Scan for the cell matching the given text and deliver its (X, Y) coordinate at center. 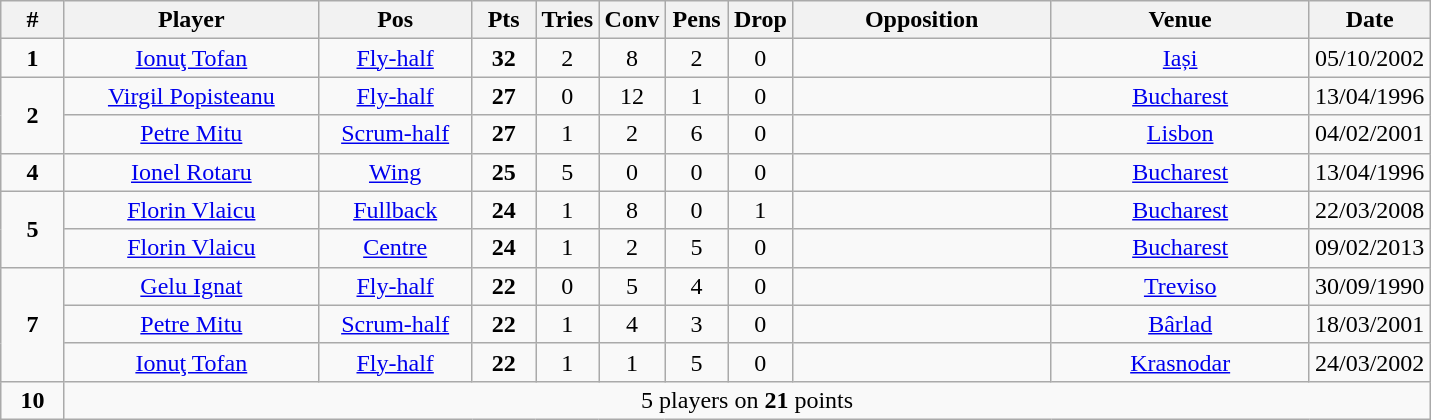
Wing (395, 172)
Tries (568, 20)
Conv (632, 20)
22/03/2008 (1369, 210)
10 (33, 400)
7 (33, 324)
3 (697, 324)
Pts (504, 20)
Ionel Rotaru (191, 172)
32 (504, 58)
Pos (395, 20)
24/03/2002 (1369, 362)
Drop (760, 20)
# (33, 20)
Venue (1180, 20)
Virgil Popisteanu (191, 96)
04/02/2001 (1369, 134)
Gelu Ignat (191, 286)
12 (632, 96)
Centre (395, 248)
Bârlad (1180, 324)
Krasnodar (1180, 362)
Lisbon (1180, 134)
Date (1369, 20)
5 players on 21 points (747, 400)
Treviso (1180, 286)
Iași (1180, 58)
30/09/1990 (1369, 286)
Fullback (395, 210)
Opposition (922, 20)
09/02/2013 (1369, 248)
6 (697, 134)
05/10/2002 (1369, 58)
18/03/2001 (1369, 324)
Player (191, 20)
25 (504, 172)
Pens (697, 20)
